Identify which cell holds the provided text, then report its (X, Y) central coordinate. 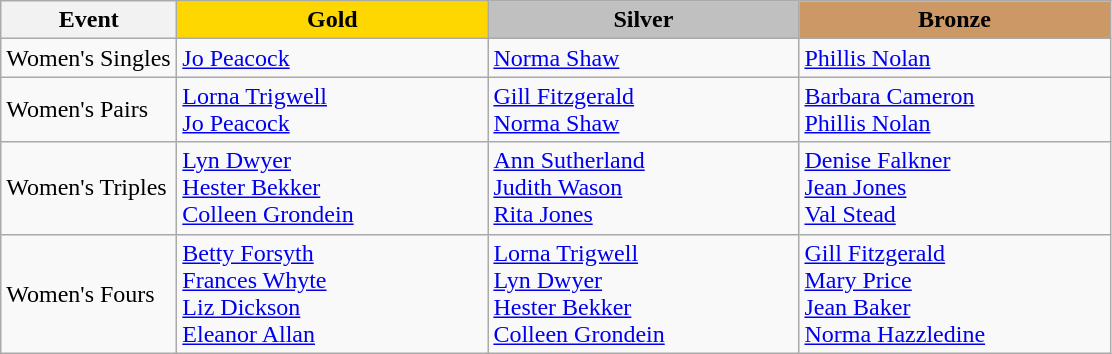
Gill Fitzgerald Mary Price Jean Baker Norma Hazzledine (954, 294)
Barbara Cameron Phillis Nolan (954, 110)
Lorna Trigwell Lyn Dwyer Hester Bekker Colleen Grondein (644, 294)
Lorna Trigwell Jo Peacock (332, 110)
Gold (332, 20)
Event (89, 20)
Lyn Dwyer Hester Bekker Colleen Grondein (332, 188)
Denise Falkner Jean Jones Val Stead (954, 188)
Bronze (954, 20)
Gill Fitzgerald Norma Shaw (644, 110)
Silver (644, 20)
Jo Peacock (332, 58)
Ann Sutherland Judith Wason Rita Jones (644, 188)
Norma Shaw (644, 58)
Phillis Nolan (954, 58)
Betty Forsyth Frances Whyte Liz Dickson Eleanor Allan (332, 294)
Women's Triples (89, 188)
Women's Pairs (89, 110)
Women's Singles (89, 58)
Women's Fours (89, 294)
